For the text-containing cell, return its midpoint in [x, y] coordinate format. 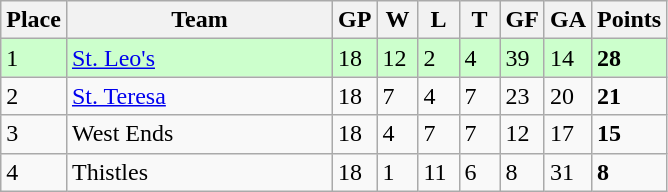
L [438, 20]
20 [568, 96]
St. Teresa [199, 96]
Place [34, 20]
15 [630, 134]
11 [438, 172]
GF [522, 20]
6 [480, 172]
Team [199, 20]
14 [568, 58]
21 [630, 96]
St. Leo's [199, 58]
39 [522, 58]
28 [630, 58]
31 [568, 172]
T [480, 20]
Thistles [199, 172]
17 [568, 134]
West Ends [199, 134]
W [398, 20]
23 [522, 96]
GA [568, 20]
Points [630, 20]
GP [355, 20]
3 [34, 134]
